Search for the cell housing the specified text and yield its (x, y) center coordinate. 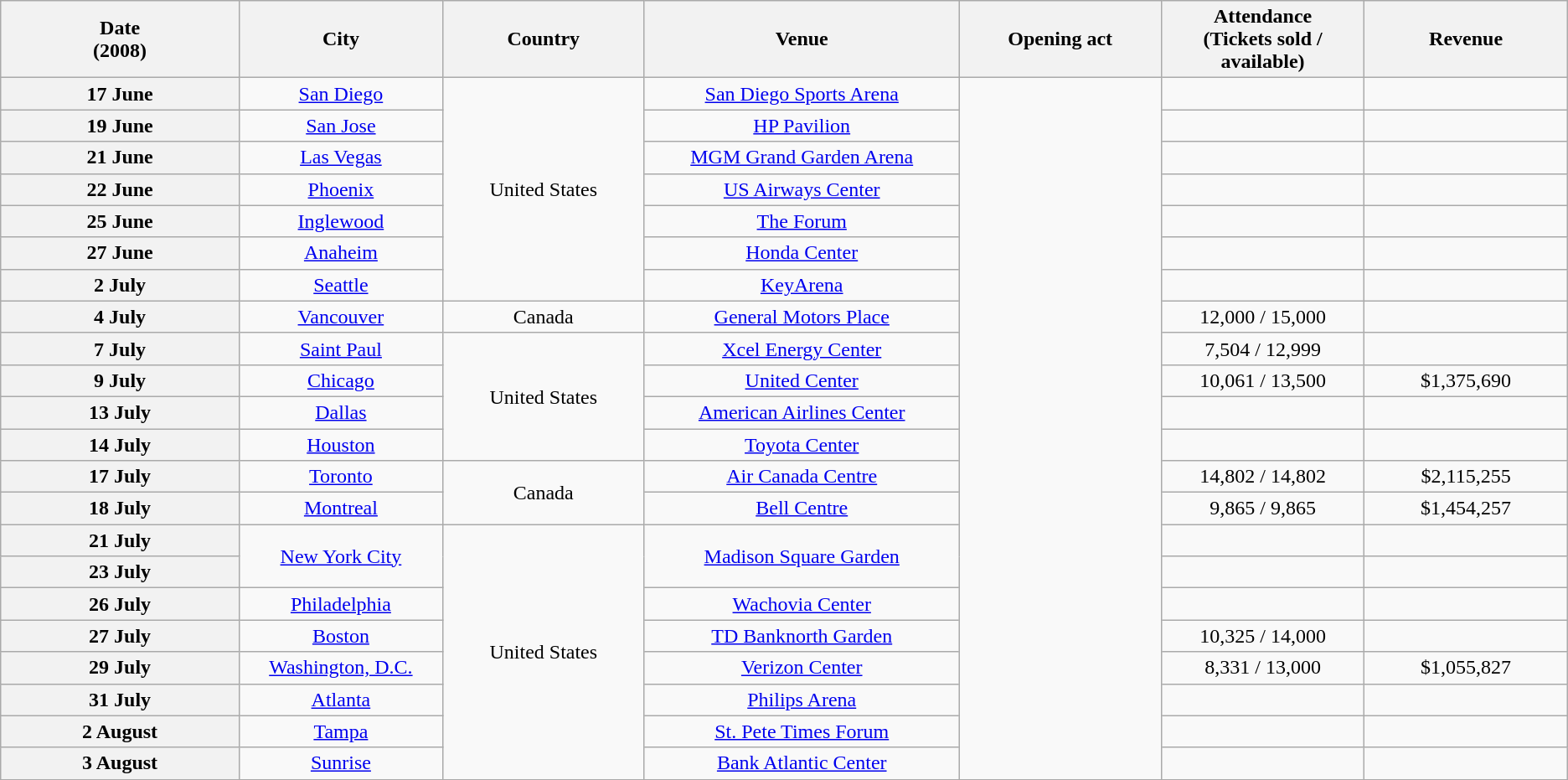
10,325 / 14,000 (1263, 636)
$1,055,827 (1466, 668)
Opening act (1060, 39)
Date(2008) (121, 39)
Chicago (340, 380)
MGM Grand Garden Arena (802, 158)
Revenue (1466, 39)
Verizon Center (802, 668)
Vancouver (340, 317)
17 July (121, 477)
San Diego Sports Arena (802, 94)
$1,375,690 (1466, 380)
7 July (121, 349)
Toronto (340, 477)
American Airlines Center (802, 412)
Las Vegas (340, 158)
KeyArena (802, 285)
Dallas (340, 412)
HP Pavilion (802, 126)
18 July (121, 509)
19 June (121, 126)
27 July (121, 636)
27 June (121, 253)
Honda Center (802, 253)
26 July (121, 604)
Philips Arena (802, 700)
Venue (802, 39)
Bank Atlantic Center (802, 763)
13 July (121, 412)
$1,454,257 (1466, 509)
21 July (121, 540)
TD Banknorth Garden (802, 636)
Air Canada Centre (802, 477)
Xcel Energy Center (802, 349)
San Jose (340, 126)
$2,115,255 (1466, 477)
7,504 / 12,999 (1263, 349)
2 August (121, 731)
Madison Square Garden (802, 556)
The Forum (802, 221)
Boston (340, 636)
San Diego (340, 94)
Attendance (Tickets sold / available) (1263, 39)
31 July (121, 700)
2 July (121, 285)
US Airways Center (802, 189)
22 June (121, 189)
Saint Paul (340, 349)
Wachovia Center (802, 604)
Montreal (340, 509)
St. Pete Times Forum (802, 731)
Tampa (340, 731)
Country (543, 39)
3 August (121, 763)
Bell Centre (802, 509)
4 July (121, 317)
Anaheim (340, 253)
Toyota Center (802, 445)
8,331 / 13,000 (1263, 668)
17 June (121, 94)
Sunrise (340, 763)
Atlanta (340, 700)
25 June (121, 221)
23 July (121, 572)
12,000 / 15,000 (1263, 317)
City (340, 39)
United Center (802, 380)
14 July (121, 445)
Seattle (340, 285)
9 July (121, 380)
Houston (340, 445)
21 June (121, 158)
Inglewood (340, 221)
Washington, D.C. (340, 668)
Philadelphia (340, 604)
9,865 / 9,865 (1263, 509)
29 July (121, 668)
Phoenix (340, 189)
10,061 / 13,500 (1263, 380)
General Motors Place (802, 317)
14,802 / 14,802 (1263, 477)
New York City (340, 556)
